Search for the cell housing the specified text and yield its (x, y) center coordinate. 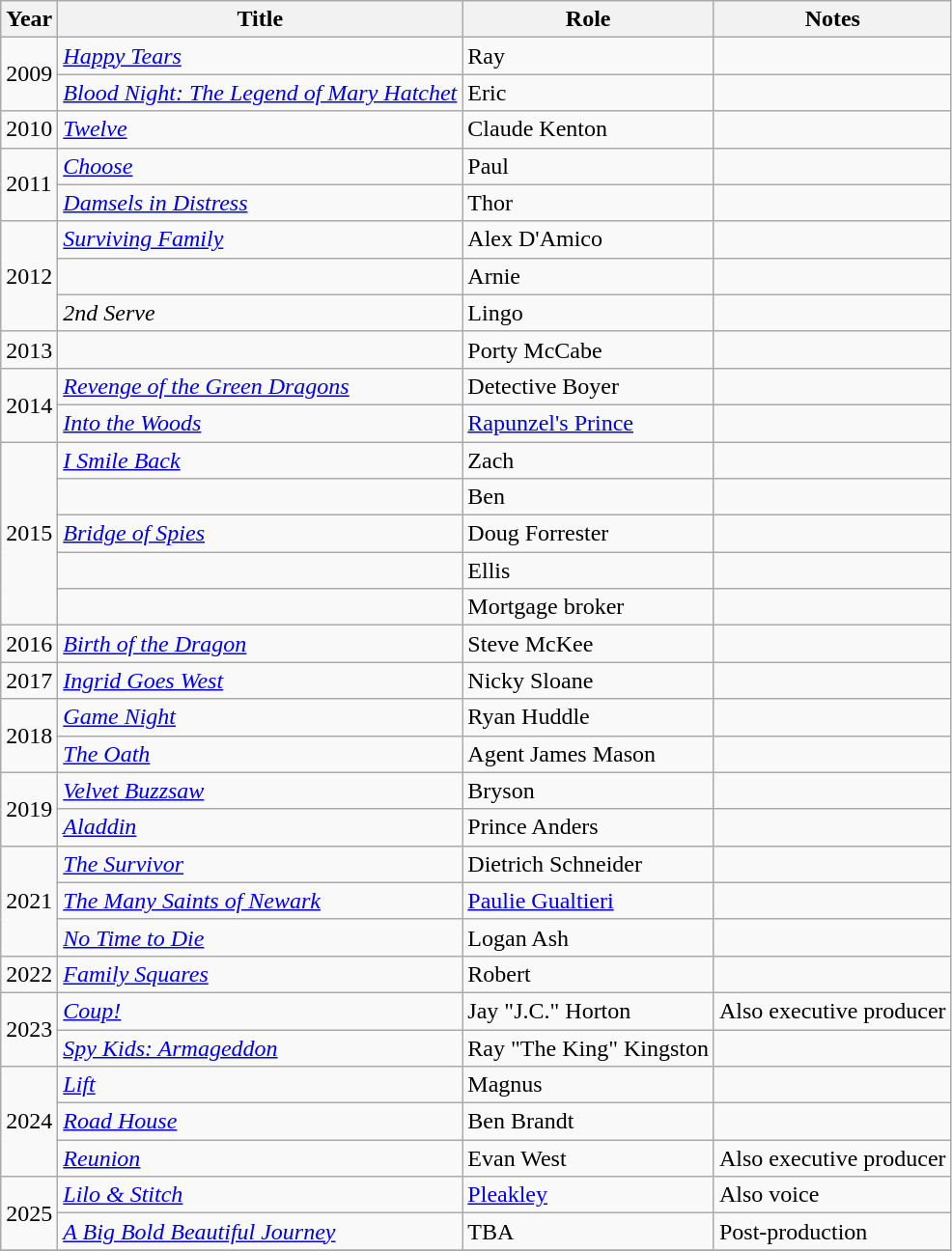
Also voice (832, 1195)
2016 (29, 644)
Post-production (832, 1232)
Zach (589, 460)
2013 (29, 349)
Magnus (589, 1085)
2009 (29, 74)
The Survivor (261, 864)
2012 (29, 276)
Role (589, 19)
Coup! (261, 1011)
Thor (589, 203)
Blood Night: The Legend of Mary Hatchet (261, 93)
Pleakley (589, 1195)
Choose (261, 166)
Birth of the Dragon (261, 644)
TBA (589, 1232)
2022 (29, 974)
2010 (29, 129)
Notes (832, 19)
Reunion (261, 1158)
2015 (29, 534)
2024 (29, 1122)
Title (261, 19)
Ray (589, 56)
Eric (589, 93)
Ray "The King" Kingston (589, 1047)
Ryan Huddle (589, 717)
Bridge of Spies (261, 534)
Jay "J.C." Horton (589, 1011)
Ben (589, 497)
2019 (29, 809)
Nicky Sloane (589, 681)
Mortgage broker (589, 607)
Lift (261, 1085)
Arnie (589, 276)
Dietrich Schneider (589, 864)
Happy Tears (261, 56)
2nd Serve (261, 313)
Porty McCabe (589, 349)
Game Night (261, 717)
Year (29, 19)
Ben Brandt (589, 1122)
I Smile Back (261, 460)
Steve McKee (589, 644)
Lingo (589, 313)
Alex D'Amico (589, 239)
Rapunzel's Prince (589, 423)
Lilo & Stitch (261, 1195)
2014 (29, 404)
Paulie Gualtieri (589, 901)
Spy Kids: Armageddon (261, 1047)
Logan Ash (589, 937)
Detective Boyer (589, 386)
Evan West (589, 1158)
No Time to Die (261, 937)
Road House (261, 1122)
2023 (29, 1029)
Agent James Mason (589, 754)
Into the Woods (261, 423)
Family Squares (261, 974)
2017 (29, 681)
Ellis (589, 570)
Twelve (261, 129)
A Big Bold Beautiful Journey (261, 1232)
Claude Kenton (589, 129)
Robert (589, 974)
2018 (29, 736)
Aladdin (261, 827)
2021 (29, 901)
Surviving Family (261, 239)
The Oath (261, 754)
Revenge of the Green Dragons (261, 386)
The Many Saints of Newark (261, 901)
Paul (589, 166)
Prince Anders (589, 827)
Velvet Buzzsaw (261, 791)
2025 (29, 1213)
Damsels in Distress (261, 203)
Bryson (589, 791)
Doug Forrester (589, 534)
2011 (29, 184)
Ingrid Goes West (261, 681)
